Search for the cell housing the specified text and yield its (X, Y) center coordinate. 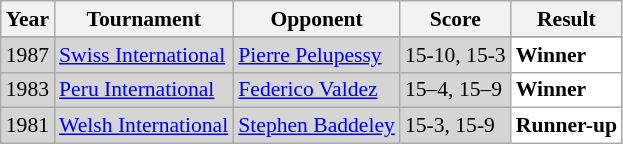
Result (566, 19)
1983 (28, 90)
Score (456, 19)
1987 (28, 55)
Opponent (316, 19)
1981 (28, 126)
Runner-up (566, 126)
Year (28, 19)
Pierre Pelupessy (316, 55)
15-10, 15-3 (456, 55)
Swiss International (144, 55)
15-3, 15-9 (456, 126)
Tournament (144, 19)
15–4, 15–9 (456, 90)
Stephen Baddeley (316, 126)
Federico Valdez (316, 90)
Peru International (144, 90)
Welsh International (144, 126)
